Extract the [x, y] coordinate from the center of the cell holding the provided text.  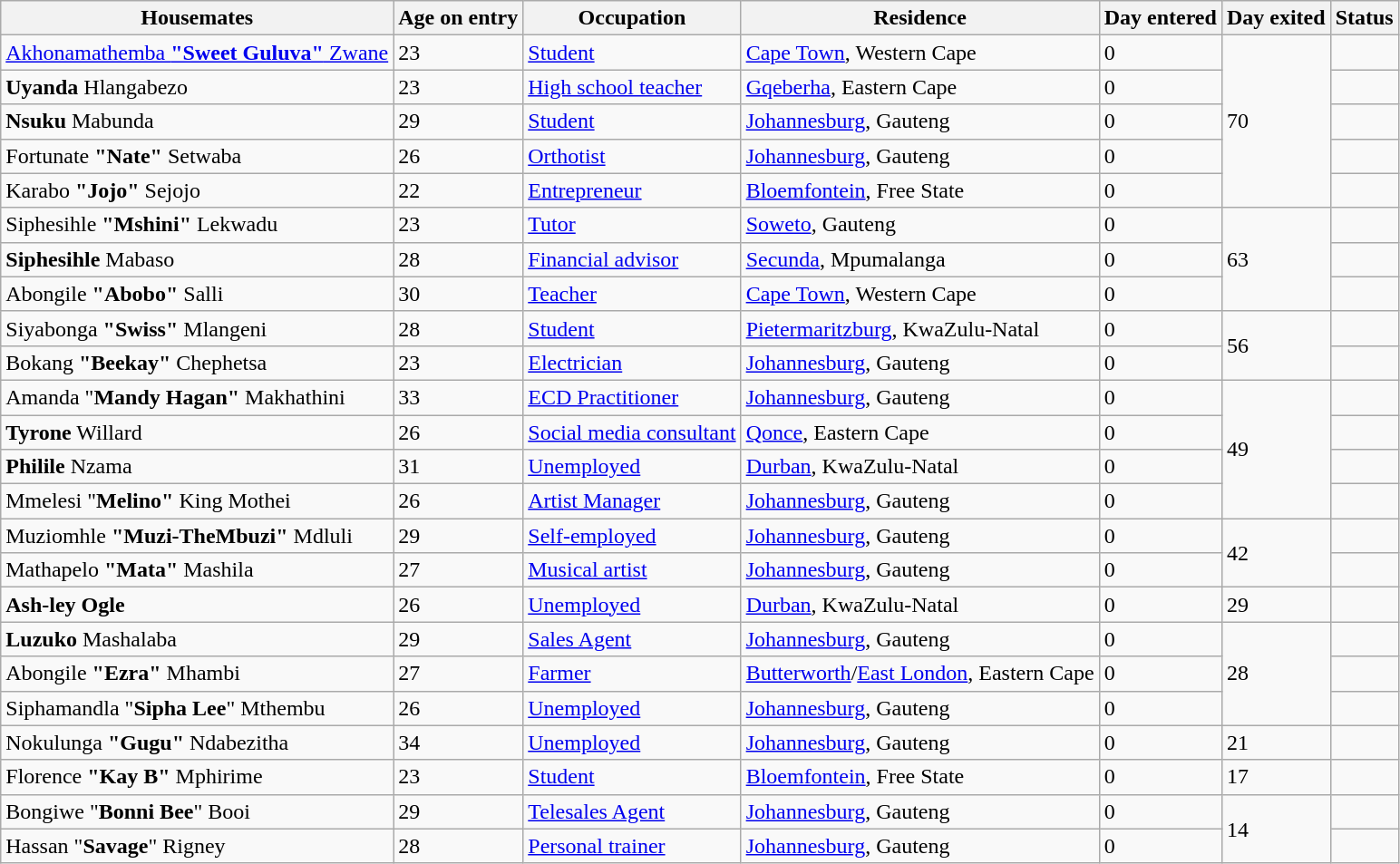
Luzuko Mashalaba [198, 639]
Siphesihle Mabaso [198, 259]
Nsuku Mabunda [198, 121]
Tyrone Willard [198, 432]
ECD Practitioner [632, 397]
Ash-ley Ogle [198, 605]
Amanda "Mandy Hagan" Makhathini [198, 397]
Occupation [632, 18]
Personal trainer [632, 846]
17 [1276, 777]
Sales Agent [632, 639]
Artist Manager [632, 501]
56 [1276, 345]
Telesales Agent [632, 811]
Day entered [1161, 18]
Mathapelo "Mata" Mashila [198, 570]
Fortunate "Nate" Setwaba [198, 156]
30 [459, 294]
42 [1276, 553]
Bokang "Beekay" Chephetsa [198, 363]
70 [1276, 121]
Akhonamathemba "Sweet Guluva" Zwane [198, 53]
Day exited [1276, 18]
Florence "Kay B" Mphirime [198, 777]
49 [1276, 449]
Entrepreneur [632, 190]
63 [1276, 259]
Gqeberha, Eastern Cape [919, 87]
Electrician [632, 363]
Siphamandla "Sipha Lee" Mthembu [198, 708]
Mmelesi "Melino" King Mothei [198, 501]
Muziomhle "Muzi-TheMbuzi" Mdluli [198, 536]
Status [1364, 18]
Uyanda Hlangabezo [198, 87]
22 [459, 190]
21 [1276, 743]
Abongile "Ezra" Mhambi [198, 674]
Bongiwe "Bonni Bee" Booi [198, 811]
Siyabonga "Swiss" Mlangeni [198, 328]
Butterworth/East London, Eastern Cape [919, 674]
33 [459, 397]
Teacher [632, 294]
Financial advisor [632, 259]
31 [459, 467]
Siphesihle "Mshini" Lekwadu [198, 225]
Pietermaritzburg, KwaZulu-Natal [919, 328]
Age on entry [459, 18]
34 [459, 743]
Social media consultant [632, 432]
Tutor [632, 225]
Musical artist [632, 570]
Philile Nzama [198, 467]
Qonce, Eastern Cape [919, 432]
Hassan "Savage" Rigney [198, 846]
Nokulunga "Gugu" Ndabezitha [198, 743]
Housemates [198, 18]
Soweto, Gauteng [919, 225]
High school teacher [632, 87]
Self-employed [632, 536]
Farmer [632, 674]
Orthotist [632, 156]
Abongile "Abobo" Salli [198, 294]
Karabo "Jojo" Sejojo [198, 190]
14 [1276, 829]
Residence [919, 18]
Secunda, Mpumalanga [919, 259]
